Return [x, y] of the center of cell containing provided text 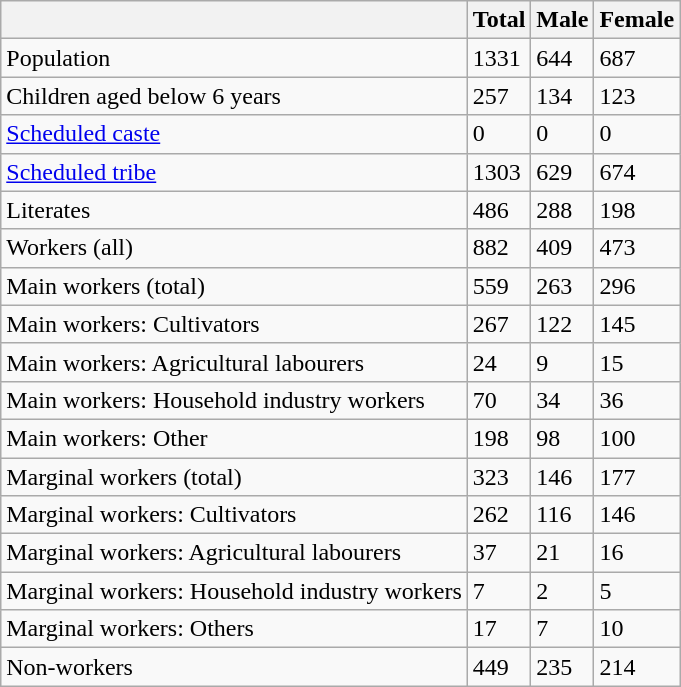
1303 [499, 172]
473 [637, 248]
34 [562, 400]
Main workers: Other [234, 438]
116 [562, 515]
257 [499, 96]
Workers (all) [234, 248]
10 [637, 629]
409 [562, 248]
134 [562, 96]
177 [637, 477]
214 [637, 667]
Marginal workers (total) [234, 477]
674 [637, 172]
629 [562, 172]
123 [637, 96]
Male [562, 20]
296 [637, 286]
Main workers: Household industry workers [234, 400]
449 [499, 667]
644 [562, 58]
Marginal workers: Household industry workers [234, 591]
Scheduled caste [234, 134]
1331 [499, 58]
Literates [234, 210]
Children aged below 6 years [234, 96]
Main workers: Agricultural labourers [234, 362]
Total [499, 20]
98 [562, 438]
Main workers: Cultivators [234, 324]
122 [562, 324]
24 [499, 362]
36 [637, 400]
267 [499, 324]
70 [499, 400]
486 [499, 210]
235 [562, 667]
882 [499, 248]
21 [562, 553]
16 [637, 553]
323 [499, 477]
559 [499, 286]
17 [499, 629]
Scheduled tribe [234, 172]
Marginal workers: Agricultural labourers [234, 553]
9 [562, 362]
15 [637, 362]
Non-workers [234, 667]
37 [499, 553]
687 [637, 58]
100 [637, 438]
Female [637, 20]
2 [562, 591]
263 [562, 286]
Marginal workers: Others [234, 629]
145 [637, 324]
Population [234, 58]
288 [562, 210]
Marginal workers: Cultivators [234, 515]
Main workers (total) [234, 286]
5 [637, 591]
262 [499, 515]
